Return the [x, y] coordinate for the center point of the cell that contains the specified text.  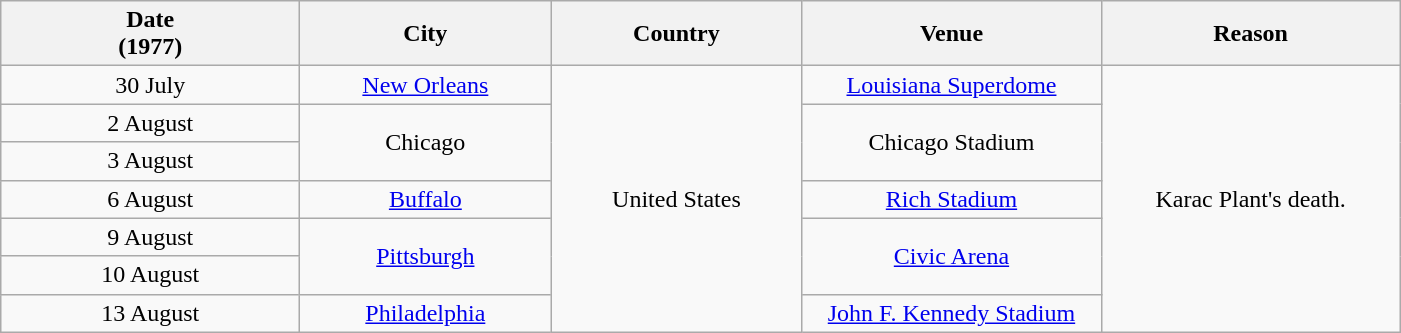
13 August [150, 313]
Chicago Stadium [952, 142]
Karac Plant's death. [1250, 199]
United States [676, 199]
Louisiana Superdome [952, 85]
Civic Arena [952, 256]
Rich Stadium [952, 199]
Philadelphia [426, 313]
Reason [1250, 34]
New Orleans [426, 85]
9 August [150, 237]
6 August [150, 199]
Pittsburgh [426, 256]
30 July [150, 85]
John F. Kennedy Stadium [952, 313]
Country [676, 34]
Buffalo [426, 199]
3 August [150, 161]
Venue [952, 34]
10 August [150, 275]
Date(1977) [150, 34]
Chicago [426, 142]
City [426, 34]
2 August [150, 123]
